Locate the cell with the specified text and output its (x, y) center coordinate. 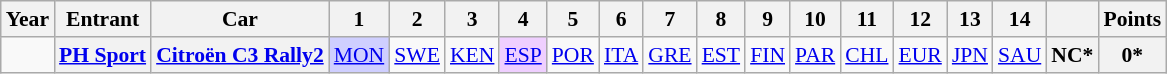
MON (360, 55)
FIN (768, 55)
CHL (866, 55)
PH Sport (102, 55)
KEN (472, 55)
4 (522, 19)
EST (722, 55)
PAR (815, 55)
Car (240, 19)
Points (1132, 19)
JPN (970, 55)
ITA (621, 55)
13 (970, 19)
7 (670, 19)
Year (28, 19)
9 (768, 19)
14 (1020, 19)
SAU (1020, 55)
5 (573, 19)
1 (360, 19)
6 (621, 19)
0* (1132, 55)
Entrant (102, 19)
NC* (1072, 55)
11 (866, 19)
10 (815, 19)
Citroën C3 Rally2 (240, 55)
EUR (920, 55)
2 (417, 19)
SWE (417, 55)
POR (573, 55)
8 (722, 19)
ESP (522, 55)
3 (472, 19)
12 (920, 19)
GRE (670, 55)
